Return the (X, Y) coordinate for the center point of the cell that contains the specified text.  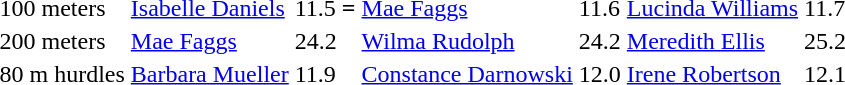
Wilma Rudolph (467, 41)
Mae Faggs (210, 41)
Meredith Ellis (712, 41)
